Return the (x, y) coordinate for the center point of the cell that contains the specified text.  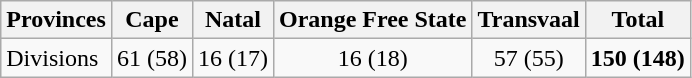
Transvaal (528, 20)
Total (638, 20)
150 (148) (638, 58)
16 (18) (372, 58)
Provinces (56, 20)
57 (55) (528, 58)
16 (17) (232, 58)
Divisions (56, 58)
Orange Free State (372, 20)
61 (58) (152, 58)
Cape (152, 20)
Natal (232, 20)
